Provide the (x, y) coordinate of the cell's center where the given text is located.  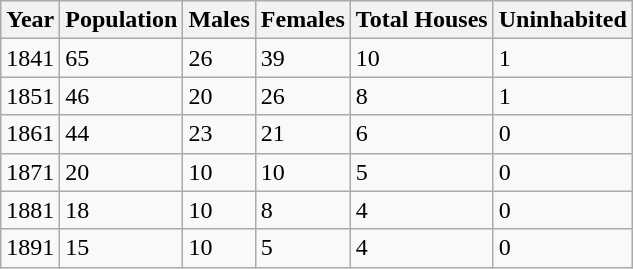
44 (122, 134)
Males (219, 20)
1891 (30, 248)
18 (122, 210)
65 (122, 58)
1861 (30, 134)
Year (30, 20)
Females (302, 20)
1881 (30, 210)
39 (302, 58)
21 (302, 134)
1841 (30, 58)
Population (122, 20)
1851 (30, 96)
1871 (30, 172)
23 (219, 134)
46 (122, 96)
6 (422, 134)
15 (122, 248)
Uninhabited (562, 20)
Total Houses (422, 20)
